Pinpoint the cell where the given text exists, returning its (X, Y) midpoint coordinate. 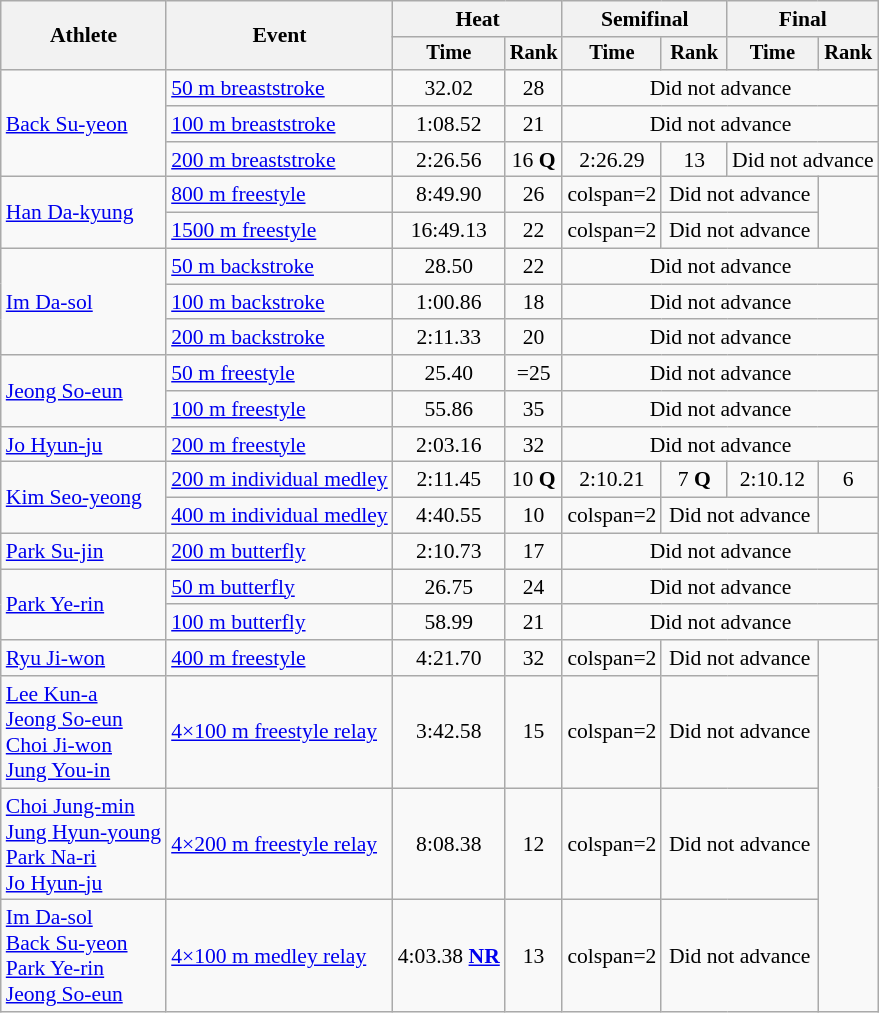
3:42.58 (449, 732)
16 Q (534, 160)
2:03.16 (449, 445)
Im Da-sol (84, 302)
1500 m freestyle (280, 231)
8:49.90 (449, 195)
26 (534, 195)
Han Da-kyung (84, 212)
Ryu Ji-won (84, 658)
4×100 m medley relay (280, 956)
Event (280, 36)
200 m individual medley (280, 480)
10 (534, 516)
Lee Kun-aJeong So-eunChoi Ji-wonJung You-in (84, 732)
Semifinal (644, 19)
10 Q (534, 480)
7 Q (694, 480)
1:08.52 (449, 124)
200 m breaststroke (280, 160)
24 (534, 587)
200 m backstroke (280, 338)
Athlete (84, 36)
4×200 m freestyle relay (280, 844)
8:08.38 (449, 844)
50 m backstroke (280, 267)
100 m breaststroke (280, 124)
12 (534, 844)
Jo Hyun-ju (84, 445)
100 m backstroke (280, 302)
26.75 (449, 587)
100 m freestyle (280, 409)
2:26.29 (612, 160)
2:26.56 (449, 160)
17 (534, 552)
Back Su-yeon (84, 124)
6 (848, 480)
Park Su-jin (84, 552)
Kim Seo-yeong (84, 498)
16:49.13 (449, 231)
28 (534, 88)
Park Ye-rin (84, 604)
2:11.33 (449, 338)
58.99 (449, 623)
=25 (534, 373)
15 (534, 732)
18 (534, 302)
400 m individual medley (280, 516)
Choi Jung-minJung Hyun-youngPark Na-riJo Hyun-ju (84, 844)
25.40 (449, 373)
2:11.45 (449, 480)
4×100 m freestyle relay (280, 732)
2:10.12 (772, 480)
50 m freestyle (280, 373)
200 m freestyle (280, 445)
50 m breaststroke (280, 88)
4:40.55 (449, 516)
100 m butterfly (280, 623)
Jeong So-eun (84, 390)
4:21.70 (449, 658)
4:03.38 NR (449, 956)
800 m freestyle (280, 195)
1:00.86 (449, 302)
2:10.21 (612, 480)
200 m butterfly (280, 552)
32.02 (449, 88)
400 m freestyle (280, 658)
Final (803, 19)
35 (534, 409)
Im Da-solBack Su-yeonPark Ye-rinJeong So-eun (84, 956)
Heat (478, 19)
20 (534, 338)
28.50 (449, 267)
50 m butterfly (280, 587)
2:10.73 (449, 552)
55.86 (449, 409)
